Determine the [X, Y] coordinate at the center of the cell enclosing the given text.  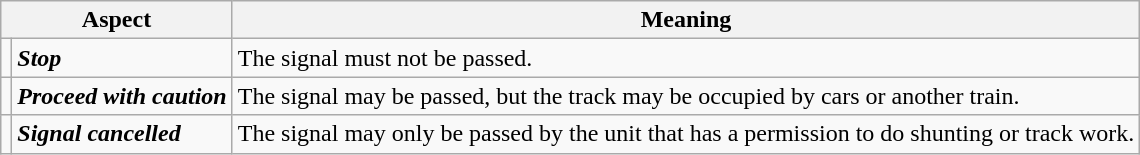
The signal may only be passed by the unit that has a permission to do shunting or track work. [686, 134]
Stop [122, 58]
Meaning [686, 20]
Aspect [116, 20]
The signal may be passed, but the track may be occupied by cars or another train. [686, 96]
The signal must not be passed. [686, 58]
Signal cancelled [122, 134]
Proceed with caution [122, 96]
